From the cell containing the given text, extract its center point as [X, Y] coordinate. 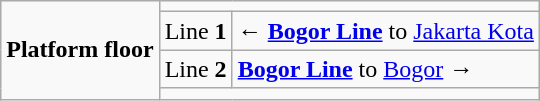
Bogor Line to Bogor → [386, 69]
Line 2 [196, 69]
Line 1 [196, 31]
Platform floor [80, 50]
← Bogor Line to Jakarta Kota [386, 31]
